For the text-containing cell, return its midpoint in [X, Y] coordinate format. 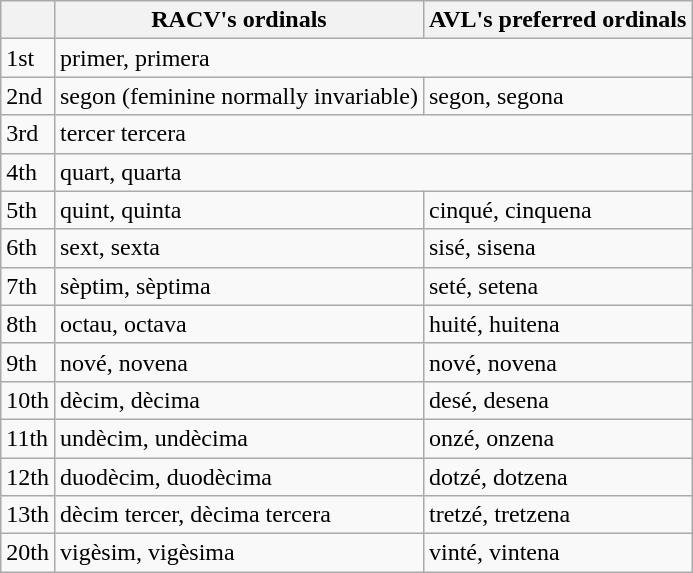
tercer tercera [372, 134]
sext, sexta [238, 248]
tretzé, tretzena [557, 515]
sisé, sisena [557, 248]
segon (feminine normally invariable) [238, 96]
vinté, vintena [557, 553]
AVL's preferred ordinals [557, 20]
quint, quinta [238, 210]
5th [28, 210]
13th [28, 515]
4th [28, 172]
huité, huitena [557, 324]
12th [28, 477]
dotzé, dotzena [557, 477]
6th [28, 248]
cinqué, cinquena [557, 210]
octau, octava [238, 324]
20th [28, 553]
seté, setena [557, 286]
segon, segona [557, 96]
7th [28, 286]
undècim, undècima [238, 438]
desé, desena [557, 400]
quart, quarta [372, 172]
dècim tercer, dècima tercera [238, 515]
sèptim, sèptima [238, 286]
onzé, onzena [557, 438]
11th [28, 438]
10th [28, 400]
1st [28, 58]
RACV's ordinals [238, 20]
9th [28, 362]
dècim, dècima [238, 400]
8th [28, 324]
primer, primera [372, 58]
3rd [28, 134]
duodècim, duodècima [238, 477]
vigèsim, vigèsima [238, 553]
2nd [28, 96]
